For the text-containing cell, return its midpoint in (x, y) coordinate format. 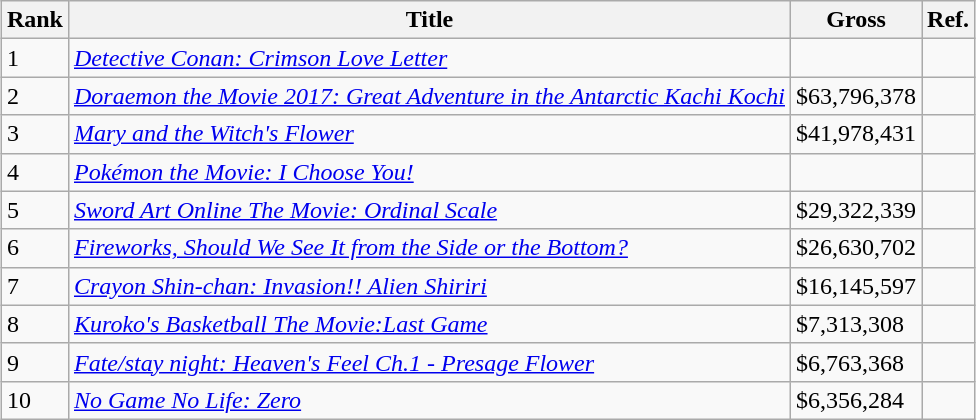
$26,630,702 (856, 248)
$16,145,597 (856, 286)
$41,978,431 (856, 134)
Gross (856, 20)
9 (34, 362)
10 (34, 400)
3 (34, 134)
2 (34, 96)
Sword Art Online The Movie: Ordinal Scale (429, 210)
Fireworks, Should We See It from the Side or the Bottom? (429, 248)
Detective Conan: Crimson Love Letter (429, 58)
Doraemon the Movie 2017: Great Adventure in the Antarctic Kachi Kochi (429, 96)
Kuroko's Basketball The Movie:Last Game (429, 324)
5 (34, 210)
7 (34, 286)
Pokémon the Movie: I Choose You! (429, 172)
$6,356,284 (856, 400)
Crayon Shin-chan: Invasion!! Alien Shiriri (429, 286)
Rank (34, 20)
Title (429, 20)
6 (34, 248)
Mary and the Witch's Flower (429, 134)
$6,763,368 (856, 362)
Fate/stay night: Heaven's Feel Ch.1 - Presage Flower (429, 362)
8 (34, 324)
$29,322,339 (856, 210)
4 (34, 172)
Ref. (948, 20)
$7,313,308 (856, 324)
No Game No Life: Zero (429, 400)
$63,796,378 (856, 96)
1 (34, 58)
